Scan for the cell matching the given text and deliver its (x, y) coordinate at center. 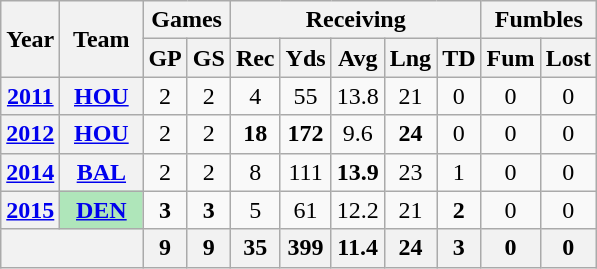
18 (255, 134)
1 (459, 172)
2011 (30, 96)
Team (102, 39)
13.8 (358, 96)
9.6 (358, 134)
13.9 (358, 172)
GS (208, 58)
5 (255, 210)
55 (306, 96)
111 (306, 172)
8 (255, 172)
Avg (358, 58)
Year (30, 39)
12.2 (358, 210)
Lost (568, 58)
172 (306, 134)
399 (306, 248)
4 (255, 96)
Fumbles (538, 20)
2012 (30, 134)
23 (410, 172)
2015 (30, 210)
DEN (102, 210)
Lng (410, 58)
GP (165, 58)
BAL (102, 172)
TD (459, 58)
Games (186, 20)
2014 (30, 172)
Yds (306, 58)
Rec (255, 58)
Fum (510, 58)
35 (255, 248)
Receiving (356, 20)
11.4 (358, 248)
61 (306, 210)
